Return (X, Y) of the center of cell containing provided text 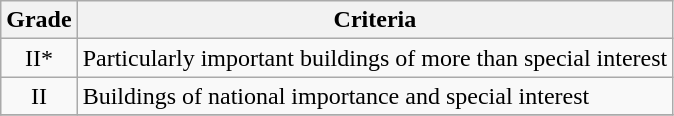
II* (39, 58)
II (39, 96)
Criteria (375, 20)
Grade (39, 20)
Buildings of national importance and special interest (375, 96)
Particularly important buildings of more than special interest (375, 58)
